Output the (x, y) coordinate of the center of the cell containing the given text.  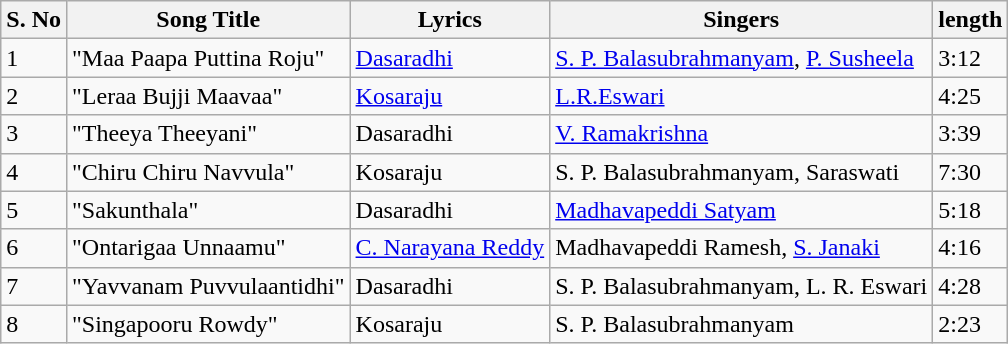
"Maa Paapa Puttina Roju" (208, 58)
Lyrics (450, 20)
Song Title (208, 20)
Madhavapeddi Satyam (742, 210)
Singers (742, 20)
"Singapooru Rowdy" (208, 324)
C. Narayana Reddy (450, 248)
2 (34, 96)
S. P. Balasubrahmanyam, Saraswati (742, 172)
4:16 (970, 248)
6 (34, 248)
7 (34, 286)
"Ontarigaa Unnaamu" (208, 248)
S. P. Balasubrahmanyam (742, 324)
Madhavapeddi Ramesh, S. Janaki (742, 248)
8 (34, 324)
"Theeya Theeyani" (208, 134)
"Yavvanam Puvvulaantidhi" (208, 286)
3:12 (970, 58)
5:18 (970, 210)
"Sakunthala" (208, 210)
4 (34, 172)
S. P. Balasubrahmanyam, L. R. Eswari (742, 286)
3:39 (970, 134)
7:30 (970, 172)
2:23 (970, 324)
1 (34, 58)
4:25 (970, 96)
4:28 (970, 286)
"Chiru Chiru Navvula" (208, 172)
5 (34, 210)
L.R.Eswari (742, 96)
3 (34, 134)
V. Ramakrishna (742, 134)
length (970, 20)
S. P. Balasubrahmanyam, P. Susheela (742, 58)
S. No (34, 20)
"Leraa Bujji Maavaa" (208, 96)
